Capture the cell that displays the provided text and extract its (x, y) central coordinate. 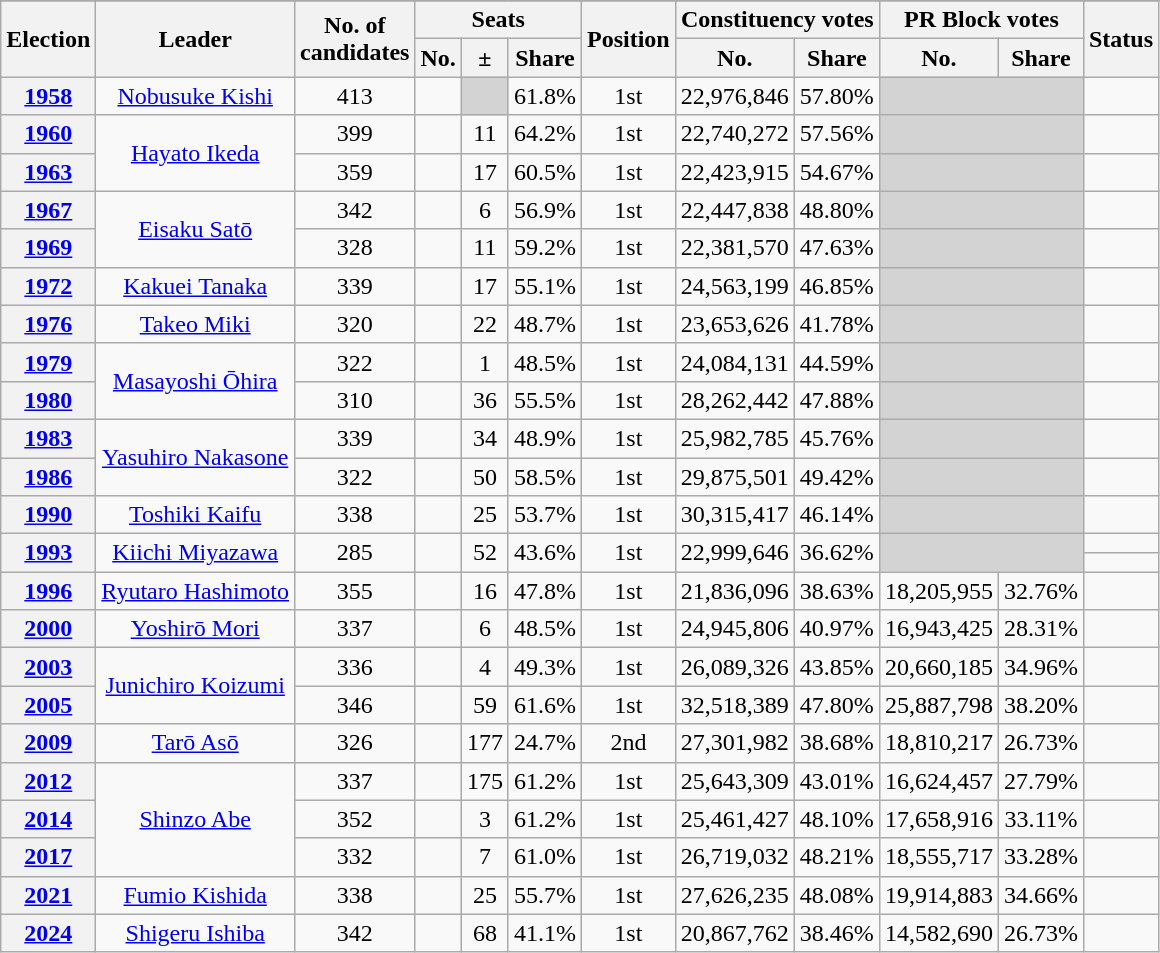
2000 (48, 629)
44.59% (836, 362)
359 (355, 172)
Constituency votes (777, 20)
285 (355, 553)
2009 (48, 743)
175 (484, 781)
47.63% (836, 248)
41.78% (836, 324)
2012 (48, 781)
38.68% (836, 743)
7 (484, 857)
16,624,457 (938, 781)
48.9% (544, 438)
48.7% (544, 324)
32.76% (1040, 591)
18,205,955 (938, 591)
1 (484, 362)
2017 (48, 857)
29,875,501 (734, 477)
28,262,442 (734, 400)
38.46% (836, 933)
1967 (48, 210)
46.14% (836, 515)
22,976,846 (734, 96)
57.80% (836, 96)
41.1% (544, 933)
32,518,389 (734, 705)
22,381,570 (734, 248)
33.11% (1040, 819)
Eisaku Satō (196, 229)
1983 (48, 438)
Kiichi Miyazawa (196, 553)
56.9% (544, 210)
Kakuei Tanaka (196, 286)
14,582,690 (938, 933)
1979 (48, 362)
20,867,762 (734, 933)
4 (484, 667)
Fumio Kishida (196, 895)
50 (484, 477)
27,301,982 (734, 743)
55.5% (544, 400)
26,719,032 (734, 857)
22 (484, 324)
Takeo Miki (196, 324)
43.6% (544, 553)
18,810,217 (938, 743)
36 (484, 400)
399 (355, 134)
Leader (196, 39)
1976 (48, 324)
49.3% (544, 667)
68 (484, 933)
Masayoshi Ōhira (196, 381)
2024 (48, 933)
413 (355, 96)
326 (355, 743)
22,999,646 (734, 553)
40.97% (836, 629)
26,089,326 (734, 667)
61.8% (544, 96)
21,836,096 (734, 591)
57.56% (836, 134)
48.08% (836, 895)
45.76% (836, 438)
320 (355, 324)
Shigeru Ishiba (196, 933)
38.63% (836, 591)
177 (484, 743)
30,315,417 (734, 515)
48.10% (836, 819)
24,945,806 (734, 629)
59.2% (544, 248)
16,943,425 (938, 629)
27.79% (1040, 781)
2005 (48, 705)
48.80% (836, 210)
27,626,235 (734, 895)
20,660,185 (938, 667)
22,740,272 (734, 134)
25,643,309 (734, 781)
Status (1120, 39)
54.67% (836, 172)
22,423,915 (734, 172)
24,084,131 (734, 362)
332 (355, 857)
1960 (48, 134)
34 (484, 438)
Nobusuke Kishi (196, 96)
64.2% (544, 134)
34.66% (1040, 895)
1986 (48, 477)
310 (355, 400)
1980 (48, 400)
2014 (48, 819)
25,461,427 (734, 819)
PR Block votes (981, 20)
No. ofcandidates (355, 39)
1993 (48, 553)
53.7% (544, 515)
38.20% (1040, 705)
336 (355, 667)
Yasuhiro Nakasone (196, 457)
23,653,626 (734, 324)
2nd (629, 743)
49.42% (836, 477)
1969 (48, 248)
28.31% (1040, 629)
55.7% (544, 895)
34.96% (1040, 667)
1990 (48, 515)
61.6% (544, 705)
± (484, 58)
58.5% (544, 477)
61.0% (544, 857)
18,555,717 (938, 857)
47.8% (544, 591)
Hayato Ikeda (196, 153)
Seats (498, 20)
33.28% (1040, 857)
346 (355, 705)
43.01% (836, 781)
1996 (48, 591)
24,563,199 (734, 286)
328 (355, 248)
52 (484, 553)
43.85% (836, 667)
59 (484, 705)
Shinzo Abe (196, 819)
47.80% (836, 705)
60.5% (544, 172)
55.1% (544, 286)
Ryutaro Hashimoto (196, 591)
19,914,883 (938, 895)
16 (484, 591)
2021 (48, 895)
36.62% (836, 553)
25,887,798 (938, 705)
2003 (48, 667)
3 (484, 819)
1963 (48, 172)
24.7% (544, 743)
25,982,785 (734, 438)
17,658,916 (938, 819)
Yoshirō Mori (196, 629)
Toshiki Kaifu (196, 515)
Position (629, 39)
Tarō Asō (196, 743)
47.88% (836, 400)
352 (355, 819)
1972 (48, 286)
46.85% (836, 286)
Junichiro Koizumi (196, 686)
48.21% (836, 857)
1958 (48, 96)
355 (355, 591)
22,447,838 (734, 210)
Election (48, 39)
